From the cell containing the given text, extract its center point as [x, y] coordinate. 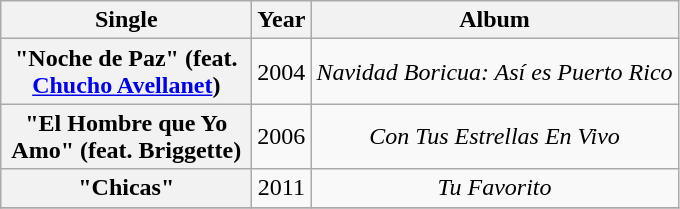
Year [282, 20]
Single [126, 20]
Navidad Boricua: Así es Puerto Rico [494, 72]
"El Hombre que Yo Amo" (feat. Briggette) [126, 136]
2006 [282, 136]
Con Tus Estrellas En Vivo [494, 136]
"Noche de Paz" (feat. Chucho Avellanet) [126, 72]
Tu Favorito [494, 188]
2011 [282, 188]
2004 [282, 72]
Album [494, 20]
"Chicas" [126, 188]
